Determine the [x, y] coordinate at the center of the cell enclosing the given text.  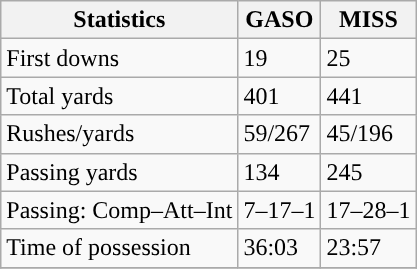
Passing yards [120, 172]
36:03 [280, 248]
Time of possession [120, 248]
Rushes/yards [120, 134]
59/267 [280, 134]
23:57 [368, 248]
134 [280, 172]
MISS [368, 20]
Statistics [120, 20]
17–28–1 [368, 210]
Total yards [120, 96]
First downs [120, 58]
GASO [280, 20]
401 [280, 96]
19 [280, 58]
245 [368, 172]
45/196 [368, 134]
7–17–1 [280, 210]
441 [368, 96]
Passing: Comp–Att–Int [120, 210]
25 [368, 58]
